Determine the [X, Y] coordinate at the center of the cell enclosing the given text.  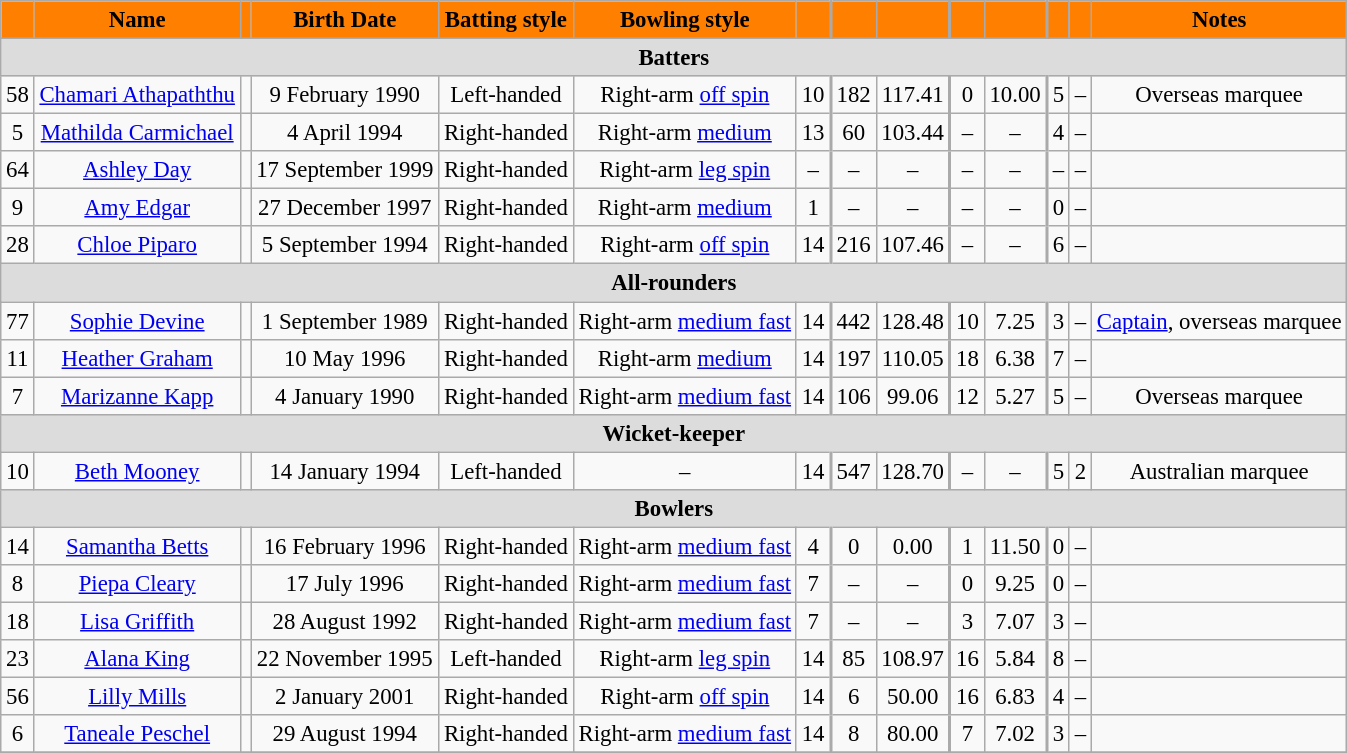
All-rounders [674, 283]
Notes [1218, 20]
28 August 1992 [345, 621]
Lilly Mills [137, 697]
13 [813, 133]
128.48 [913, 321]
6.83 [1016, 697]
29 August 1994 [345, 734]
Name [137, 20]
99.06 [913, 396]
547 [854, 471]
1 September 1989 [345, 321]
85 [854, 659]
17 September 1999 [345, 170]
182 [854, 95]
50.00 [913, 697]
77 [18, 321]
Birth Date [345, 20]
7.02 [1016, 734]
106 [854, 396]
9.25 [1016, 584]
7.07 [1016, 621]
22 November 1995 [345, 659]
Chloe Piparo [137, 245]
Chamari Athapaththu [137, 95]
12 [967, 396]
Australian marquee [1218, 471]
14 January 1994 [345, 471]
Bowlers [674, 509]
10 May 1996 [345, 358]
Batting style [506, 20]
107.46 [913, 245]
216 [854, 245]
Batters [674, 58]
Ashley Day [137, 170]
64 [18, 170]
58 [18, 95]
11.50 [1016, 546]
108.97 [913, 659]
197 [854, 358]
5 September 1994 [345, 245]
5.84 [1016, 659]
27 December 1997 [345, 208]
Bowling style [684, 20]
103.44 [913, 133]
Heather Graham [137, 358]
Taneale Peschel [137, 734]
6.38 [1016, 358]
4 January 1990 [345, 396]
Marizanne Kapp [137, 396]
5.27 [1016, 396]
442 [854, 321]
Mathilda Carmichael [137, 133]
Lisa Griffith [137, 621]
Piepa Cleary [137, 584]
17 July 1996 [345, 584]
9 February 1990 [345, 95]
23 [18, 659]
117.41 [913, 95]
128.70 [913, 471]
60 [854, 133]
2 [1080, 471]
Alana King [137, 659]
4 April 1994 [345, 133]
28 [18, 245]
Sophie Devine [137, 321]
Amy Edgar [137, 208]
7.25 [1016, 321]
0.00 [913, 546]
Captain, overseas marquee [1218, 321]
2 January 2001 [345, 697]
10.00 [1016, 95]
80.00 [913, 734]
56 [18, 697]
11 [18, 358]
Wicket-keeper [674, 433]
Samantha Betts [137, 546]
9 [18, 208]
Beth Mooney [137, 471]
16 February 1996 [345, 546]
110.05 [913, 358]
